Determine the [X, Y] coordinate at the center of the cell enclosing the given text.  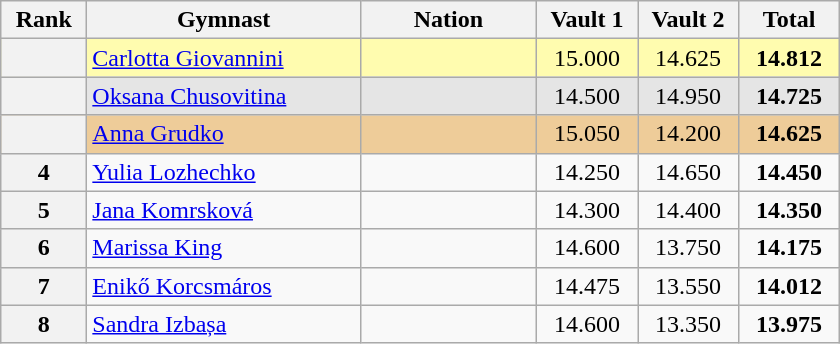
7 [44, 286]
14.650 [688, 172]
13.750 [688, 248]
Vault 2 [688, 20]
14.500 [586, 96]
Yulia Lozhechko [224, 172]
Anna Grudko [224, 134]
Gymnast [224, 20]
14.350 [790, 210]
13.975 [790, 324]
Oksana Chusovitina [224, 96]
14.450 [790, 172]
5 [44, 210]
6 [44, 248]
4 [44, 172]
14.175 [790, 248]
Carlotta Giovannini [224, 58]
14.200 [688, 134]
14.812 [790, 58]
Enikő Korcsmáros [224, 286]
Vault 1 [586, 20]
Rank [44, 20]
13.350 [688, 324]
Jana Komrsková [224, 210]
15.050 [586, 134]
Marissa King [224, 248]
14.012 [790, 286]
14.300 [586, 210]
Total [790, 20]
14.250 [586, 172]
13.550 [688, 286]
14.400 [688, 210]
14.725 [790, 96]
15.000 [586, 58]
Nation [448, 20]
8 [44, 324]
14.950 [688, 96]
14.475 [586, 286]
Sandra Izbașa [224, 324]
